Detect which cell encompasses the target text, then output its (X, Y) center coordinate. 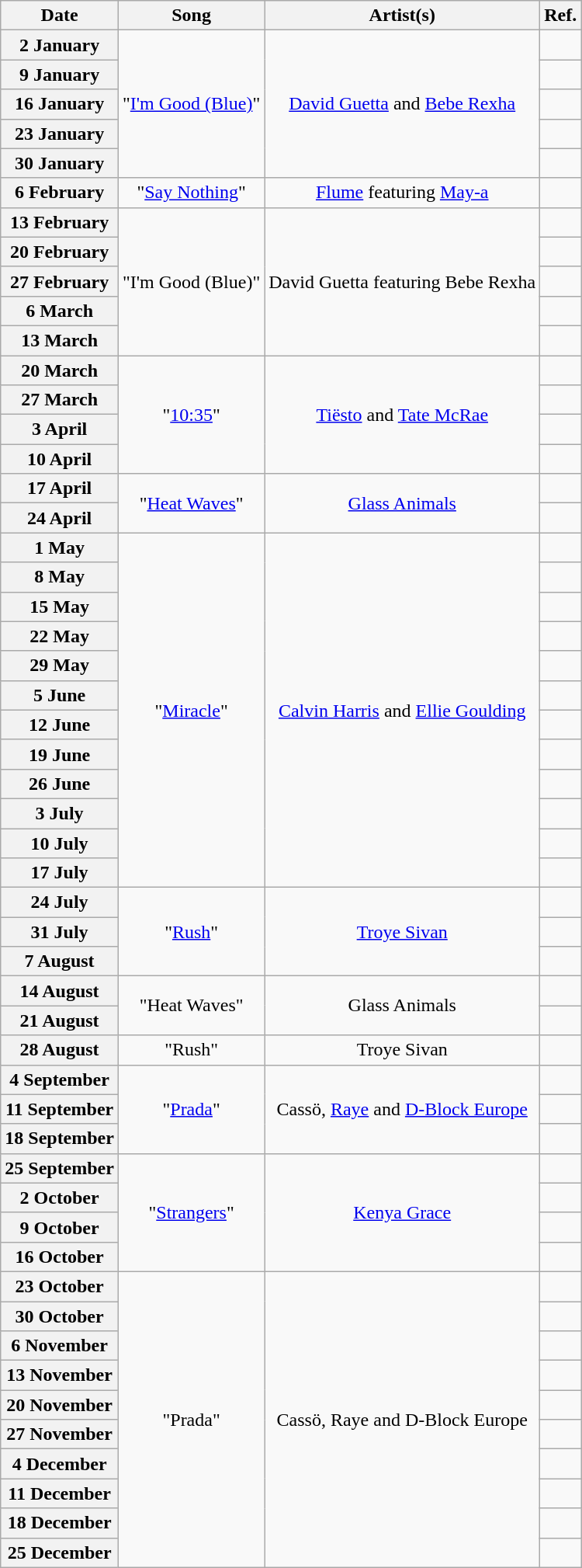
Flume featuring May-a (402, 193)
3 July (60, 813)
4 December (60, 1464)
6 November (60, 1346)
31 July (60, 932)
30 October (60, 1316)
20 February (60, 252)
"Say Nothing" (191, 193)
20 November (60, 1405)
26 June (60, 784)
18 September (60, 1139)
Date (60, 16)
10 July (60, 843)
16 January (60, 104)
David Guetta featuring Bebe Rexha (402, 281)
Artist(s) (402, 16)
3 April (60, 429)
14 August (60, 991)
12 June (60, 725)
15 May (60, 607)
David Guetta and Bebe Rexha (402, 104)
22 May (60, 636)
29 May (60, 666)
20 March (60, 370)
13 November (60, 1375)
8 May (60, 577)
27 November (60, 1434)
Ref. (560, 16)
5 June (60, 695)
"Miracle" (191, 710)
4 September (60, 1080)
23 October (60, 1286)
7 August (60, 961)
25 September (60, 1168)
23 January (60, 134)
24 July (60, 902)
10 April (60, 459)
6 February (60, 193)
Kenya Grace (402, 1212)
27 March (60, 400)
16 October (60, 1257)
2 January (60, 45)
27 February (60, 281)
1 May (60, 548)
25 December (60, 1552)
19 June (60, 754)
24 April (60, 518)
Calvin Harris and Ellie Goulding (402, 710)
"Strangers" (191, 1212)
18 December (60, 1523)
30 January (60, 163)
11 December (60, 1493)
21 August (60, 1020)
13 March (60, 340)
13 February (60, 222)
11 September (60, 1109)
28 August (60, 1050)
17 July (60, 873)
9 October (60, 1227)
"10:35" (191, 415)
9 January (60, 75)
17 April (60, 488)
6 March (60, 311)
2 October (60, 1198)
Tiësto and Tate McRae (402, 415)
Song (191, 16)
